For the text-containing cell, return its midpoint in [x, y] coordinate format. 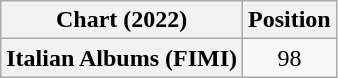
98 [290, 58]
Position [290, 20]
Italian Albums (FIMI) [122, 58]
Chart (2022) [122, 20]
